Locate the cell with the specified text and output its (X, Y) center coordinate. 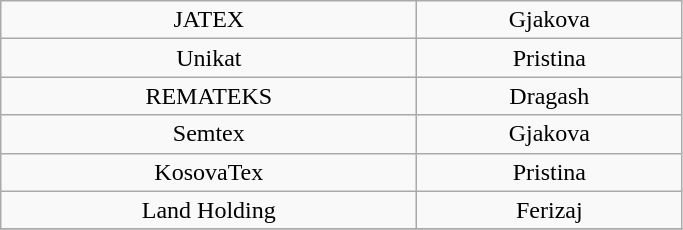
REMATEKS (209, 96)
Dragash (550, 96)
KosovaTex (209, 172)
Unikat (209, 58)
Semtex (209, 134)
JATEX (209, 20)
Land Holding (209, 210)
Ferizaj (550, 210)
